Provide the [x, y] coordinate of the cell's center where the given text is located.  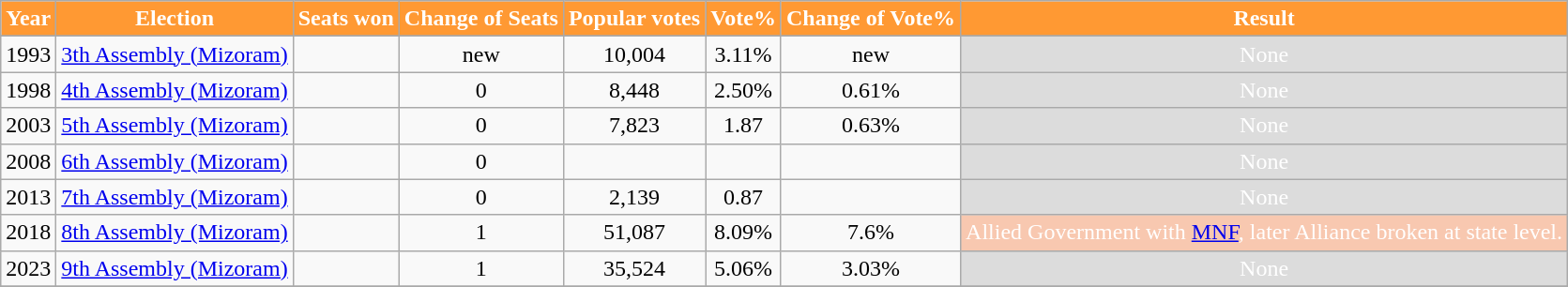
2013 [28, 197]
Result [1265, 19]
Vote% [743, 19]
Seats won [345, 19]
2018 [28, 233]
3th Assembly (Mizoram) [175, 54]
2008 [28, 161]
8.09% [743, 233]
2023 [28, 268]
51,087 [634, 233]
0.63% [871, 126]
Popular votes [634, 19]
0.87 [743, 197]
Change of Vote% [871, 19]
35,524 [634, 268]
2003 [28, 126]
8,448 [634, 90]
1.87 [743, 126]
5.06% [743, 268]
9th Assembly (Mizoram) [175, 268]
0.61% [871, 90]
7,823 [634, 126]
8th Assembly (Mizoram) [175, 233]
Year [28, 19]
6th Assembly (Mizoram) [175, 161]
4th Assembly (Mizoram) [175, 90]
3.03% [871, 268]
5th Assembly (Mizoram) [175, 126]
3.11% [743, 54]
10,004 [634, 54]
2.50% [743, 90]
1993 [28, 54]
Election [175, 19]
Change of Seats [480, 19]
2,139 [634, 197]
Allied Government with MNF, later Alliance broken at state level. [1265, 233]
1998 [28, 90]
7.6% [871, 233]
7th Assembly (Mizoram) [175, 197]
